Output the [x, y] coordinate of the center of the cell containing the given text.  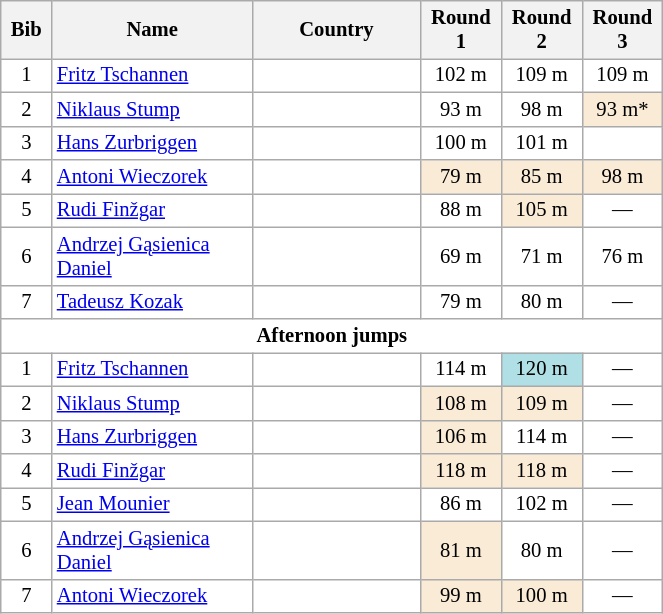
101 m [542, 143]
Tadeusz Kozak [152, 302]
Name [152, 29]
69 m [460, 256]
88 m [460, 210]
106 m [460, 437]
99 m [460, 596]
Afternoon jumps [332, 335]
93 m* [622, 109]
76 m [622, 256]
93 m [460, 109]
108 m [460, 403]
Round 2 [542, 29]
81 m [460, 550]
Jean Mounier [152, 504]
Bib [26, 29]
120 m [542, 369]
Country [336, 29]
71 m [542, 256]
Round 1 [460, 29]
86 m [460, 504]
105 m [542, 210]
85 m [542, 177]
Round 3 [622, 29]
